Return the (X, Y) coordinate for the center point of the cell that contains the specified text.  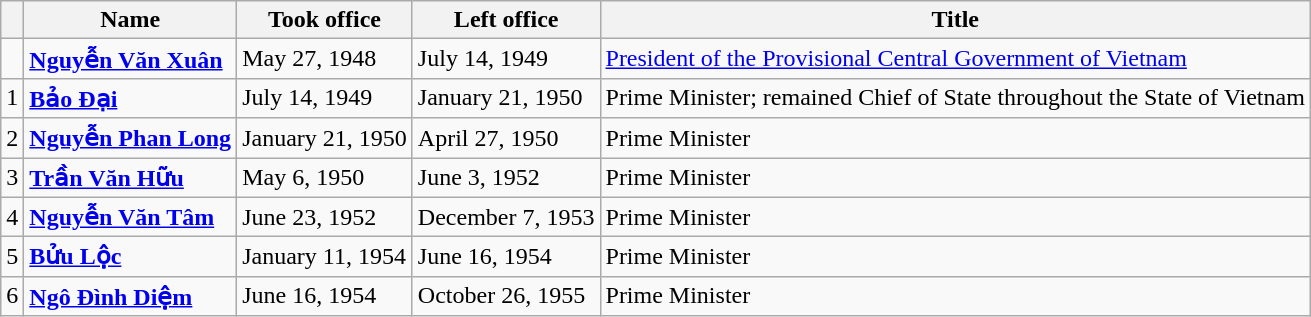
1 (12, 98)
Took office (325, 20)
President of the Provisional Central Government of Vietnam (955, 59)
Title (955, 20)
Nguyễn Văn Xuân (130, 59)
5 (12, 257)
3 (12, 178)
Left office (506, 20)
January 11, 1954 (325, 257)
Bửu Lộc (130, 257)
Nguyễn Phan Long (130, 138)
October 26, 1955 (506, 296)
May 6, 1950 (325, 178)
Trần Văn Hữu (130, 178)
May 27, 1948 (325, 59)
April 27, 1950 (506, 138)
4 (12, 217)
December 7, 1953 (506, 217)
Name (130, 20)
Nguyễn Văn Tâm (130, 217)
June 3, 1952 (506, 178)
2 (12, 138)
Ngô Đình Diệm (130, 296)
Bảo Đại (130, 98)
6 (12, 296)
Prime Minister; remained Chief of State throughout the State of Vietnam (955, 98)
June 23, 1952 (325, 217)
